Pinpoint the cell where the given text exists, returning its [x, y] midpoint coordinate. 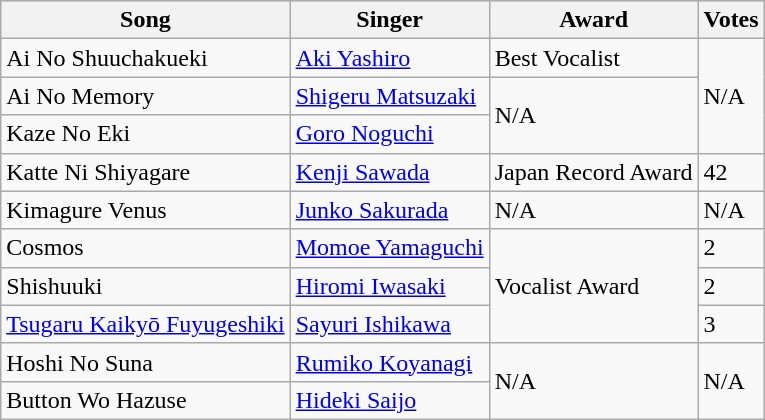
Award [594, 20]
Kaze No Eki [146, 134]
Ai No Memory [146, 96]
42 [731, 172]
3 [731, 324]
Goro Noguchi [390, 134]
Hiromi Iwasaki [390, 286]
Votes [731, 20]
Rumiko Koyanagi [390, 362]
Kenji Sawada [390, 172]
Tsugaru Kaikyō Fuyugeshiki [146, 324]
Shigeru Matsuzaki [390, 96]
Sayuri Ishikawa [390, 324]
Ai No Shuuchakueki [146, 58]
Momoe Yamaguchi [390, 248]
Button Wo Hazuse [146, 400]
Hideki Saijo [390, 400]
Shishuuki [146, 286]
Katte Ni Shiyagare [146, 172]
Singer [390, 20]
Hoshi No Suna [146, 362]
Kimagure Venus [146, 210]
Vocalist Award [594, 286]
Song [146, 20]
Aki Yashiro [390, 58]
Cosmos [146, 248]
Japan Record Award [594, 172]
Best Vocalist [594, 58]
Junko Sakurada [390, 210]
